Scan for the cell matching the given text and deliver its (x, y) coordinate at center. 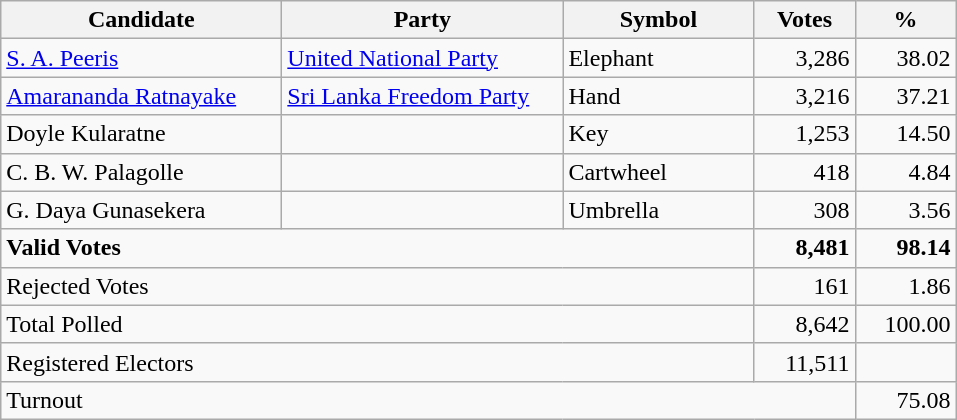
98.14 (906, 248)
8,481 (804, 248)
8,642 (804, 324)
161 (804, 286)
1,253 (804, 134)
Elephant (658, 58)
Candidate (142, 20)
Valid Votes (378, 248)
% (906, 20)
14.50 (906, 134)
Registered Electors (378, 362)
4.84 (906, 172)
Rejected Votes (378, 286)
75.08 (906, 400)
100.00 (906, 324)
C. B. W. Palagolle (142, 172)
Votes (804, 20)
S. A. Peeris (142, 58)
Hand (658, 96)
Party (422, 20)
Amarananda Ratnayake (142, 96)
G. Daya Gunasekera (142, 210)
418 (804, 172)
308 (804, 210)
Key (658, 134)
Cartwheel (658, 172)
Symbol (658, 20)
1.86 (906, 286)
Doyle Kularatne (142, 134)
37.21 (906, 96)
3.56 (906, 210)
Turnout (428, 400)
3,286 (804, 58)
Total Polled (378, 324)
11,511 (804, 362)
United National Party (422, 58)
Sri Lanka Freedom Party (422, 96)
Umbrella (658, 210)
38.02 (906, 58)
3,216 (804, 96)
